Determine the (X, Y) coordinate at the center of the cell enclosing the given text.  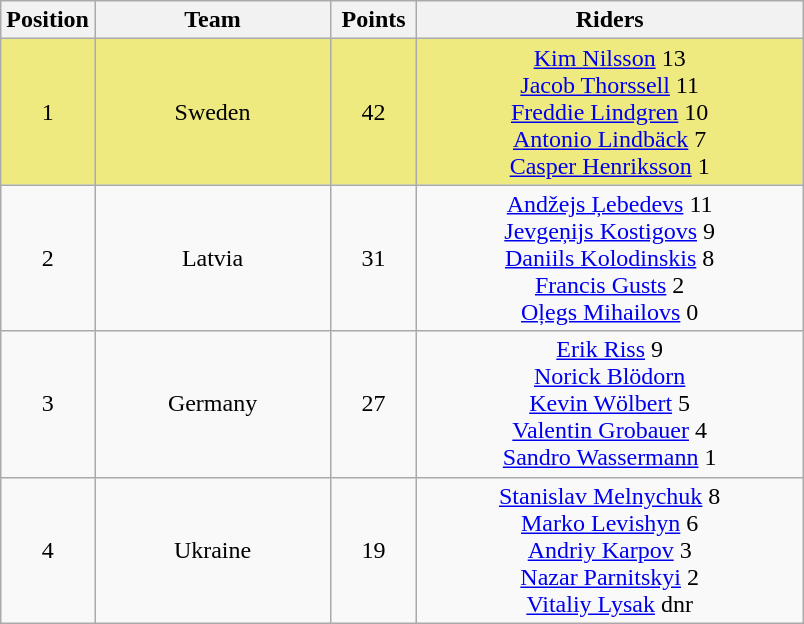
Germany (212, 404)
3 (48, 404)
Position (48, 20)
27 (374, 404)
Ukraine (212, 550)
Sweden (212, 112)
Erik Riss 9 Norick Blödorn Kevin Wölbert 5Valentin Grobauer 4Sandro Wassermann 1 (610, 404)
19 (374, 550)
1 (48, 112)
2 (48, 258)
Team (212, 20)
Andžejs Ļebedevs 11Jevgeņijs Kostigovs 9Daniils Kolodinskis 8 Francis Gusts 2Oļegs Mihailovs 0 (610, 258)
4 (48, 550)
42 (374, 112)
Kim Nilsson 13Jacob Thorssell 11 Freddie Lindgren 10Antonio Lindbäck 7Casper Henriksson 1 (610, 112)
Riders (610, 20)
Points (374, 20)
31 (374, 258)
Latvia (212, 258)
Stanislav Melnychuk 8 Marko Levishyn 6Andriy Karpov 3Nazar Parnitskyi 2Vitaliy Lysak dnr (610, 550)
